Identify which cell holds the provided text, then report its (X, Y) central coordinate. 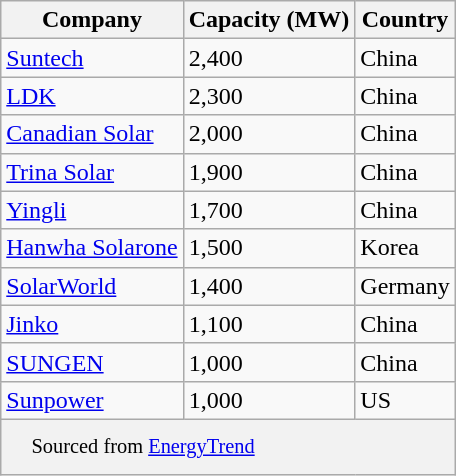
1,400 (269, 286)
Korea (405, 248)
Suntech (92, 58)
Jinko (92, 324)
Hanwha Solarone (92, 248)
Sunpower (92, 400)
Yingli (92, 210)
LDK (92, 96)
Trina Solar (92, 172)
1,100 (269, 324)
1,700 (269, 210)
Sourced from EnergyTrend (228, 447)
Company (92, 20)
Capacity (MW) (269, 20)
US (405, 400)
2,300 (269, 96)
2,400 (269, 58)
2,000 (269, 134)
SUNGEN (92, 362)
Germany (405, 286)
Country (405, 20)
1,500 (269, 248)
Canadian Solar (92, 134)
1,900 (269, 172)
SolarWorld (92, 286)
